Locate the cell with the specified text and output its (X, Y) center coordinate. 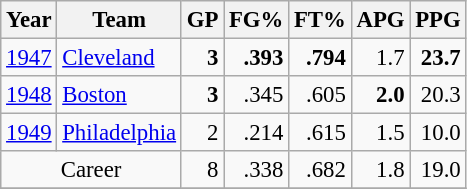
PPG (438, 20)
GP (202, 20)
Career (92, 170)
Year (29, 20)
10.0 (438, 133)
23.7 (438, 58)
Boston (119, 95)
8 (202, 170)
.682 (320, 170)
2.0 (380, 95)
.615 (320, 133)
1948 (29, 95)
Cleveland (119, 58)
1.7 (380, 58)
.393 (256, 58)
.605 (320, 95)
.214 (256, 133)
.338 (256, 170)
FG% (256, 20)
1.5 (380, 133)
.345 (256, 95)
Team (119, 20)
2 (202, 133)
APG (380, 20)
20.3 (438, 95)
19.0 (438, 170)
Philadelphia (119, 133)
.794 (320, 58)
1.8 (380, 170)
1947 (29, 58)
FT% (320, 20)
1949 (29, 133)
